Detect which cell encompasses the target text, then output its (x, y) center coordinate. 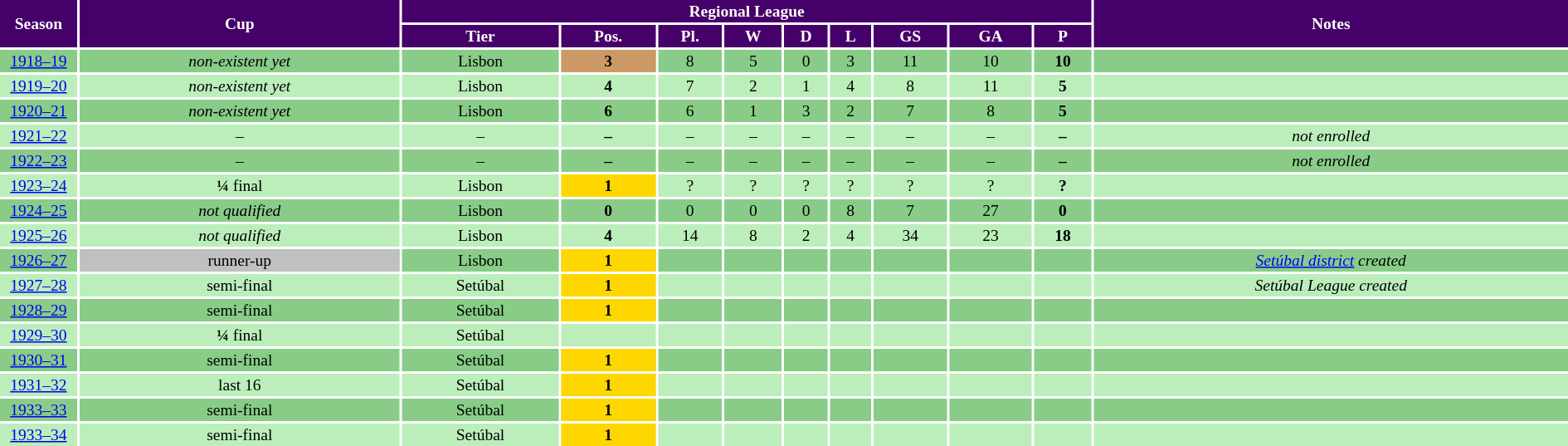
Pl. (690, 37)
1923–24 (38, 186)
1925–26 (38, 236)
Tier (481, 37)
1924–25 (38, 211)
1927–28 (38, 286)
1929–30 (38, 336)
27 (991, 211)
1922–23 (38, 161)
Setúbal district created (1331, 261)
1926–27 (38, 261)
P (1062, 37)
Pos. (608, 37)
18 (1062, 236)
1933–34 (38, 435)
D (806, 37)
1931–32 (38, 385)
last 16 (240, 385)
1921–22 (38, 136)
1918–19 (38, 61)
Regional League (747, 12)
1933–33 (38, 410)
1930–31 (38, 360)
L (851, 37)
Season (38, 23)
34 (911, 236)
1928–29 (38, 311)
14 (690, 236)
W (753, 37)
1920–21 (38, 111)
GA (991, 37)
23 (991, 236)
Cup (240, 23)
runner-up (240, 261)
Notes (1331, 23)
1919–20 (38, 86)
Setúbal League created (1331, 286)
GS (911, 37)
